From the cell containing the given text, extract its center point as [x, y] coordinate. 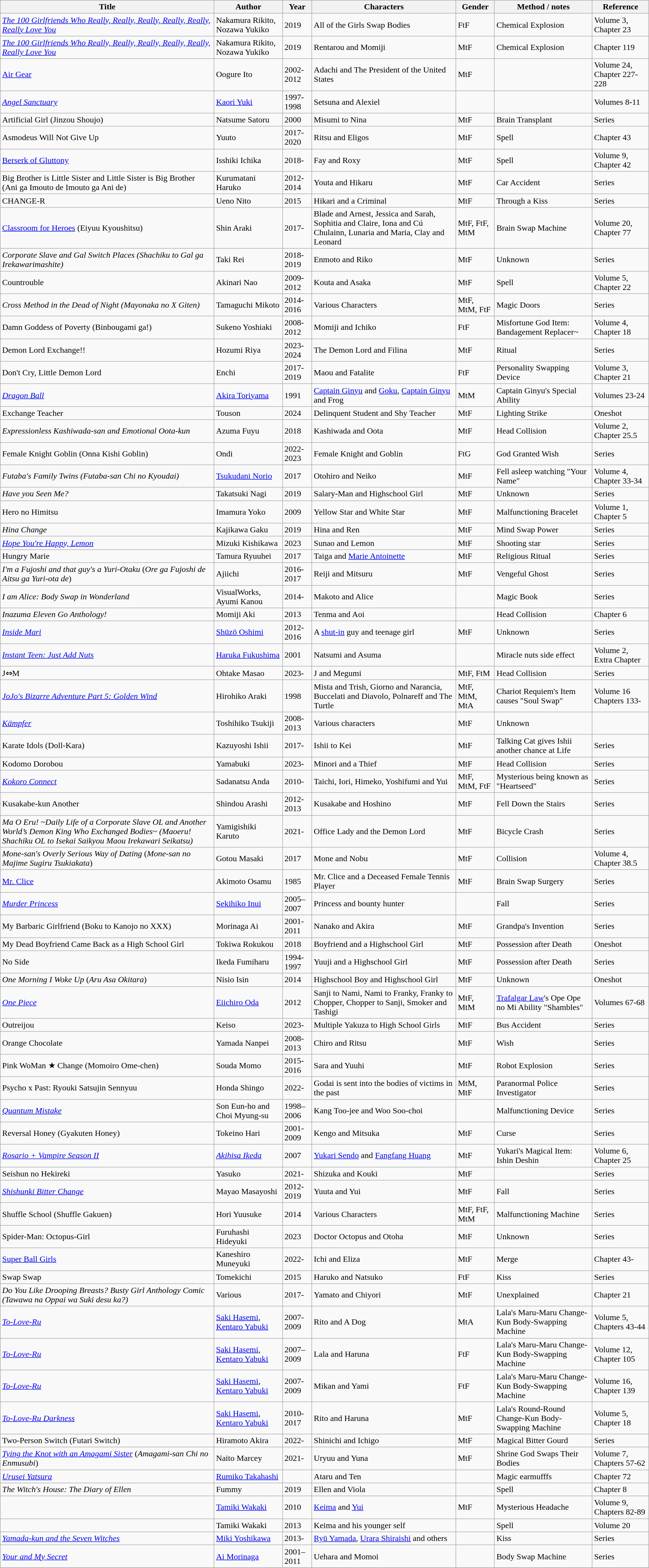
Demon Lord Exchange!! [107, 350]
Rito and Haruna [384, 1418]
MtF, FtM [475, 673]
Hirohiko Araki [248, 696]
No Side [107, 962]
Reversal Honey (Gyakuten Honey) [107, 1133]
Brain Swap Machine [543, 228]
Outreijou [107, 1025]
Yukari Sendo and Fangfang Huang [384, 1156]
Princess and bounty hunter [384, 904]
Tying the Knot with an Amagami Sister (Amagami-san Chi no Enmusubi) [107, 1458]
Kashiwada and Oota [384, 431]
Mizuki Kishikawa [248, 543]
Swap Swap [107, 1277]
2023-2024 [297, 350]
1994-1997 [297, 962]
I am Alice: Body Swap in Wonderland [107, 597]
Kengo and Mitsuka [384, 1133]
Lighting Strike [543, 413]
Seishun no Hekireki [107, 1174]
2010- [297, 782]
Kaneshiro Muneyuki [248, 1259]
Chapter 43- [621, 1259]
Malfunctioning Device [543, 1111]
Brain Swap Surgery [543, 881]
Magical Bitter Gourd [543, 1440]
1998–2006 [297, 1111]
2000 [297, 120]
Urusei Yatsura [107, 1476]
Volume 2, Chapter 25.5 [621, 431]
Volume 3, Chapter 23 [621, 25]
Volume 2, Extra Chapter [621, 655]
Instant Teen: Just Add Nuts [107, 655]
Naito Marcey [248, 1458]
Natsume Satoru [248, 120]
Touson [248, 413]
Volume 20 [621, 1525]
Magic Doors [543, 305]
Robot Explosion [543, 1065]
Sunao and Lemon [384, 543]
Damn Goddess of Poverty (Binbougami ga!) [107, 327]
Ellen and Viola [384, 1490]
Inazuma Eleven Go Anthology! [107, 615]
Curse [543, 1133]
Chapter 119 [621, 47]
Kodomo Dorobou [107, 763]
Highschool Boy and Highschool Girl [384, 980]
Nisio Isin [248, 980]
Corporate Slave and Gal Switch Places (Shachiku to Gal ga Irekawarimashite) [107, 259]
Kusakabe and Hoshino [384, 804]
Mayao Masayoshi [248, 1192]
Rito and A Dog [384, 1322]
Chapter 6 [621, 615]
My Dead Boyfriend Came Back as a High School Girl [107, 944]
Yamada Nanpei [248, 1043]
Volume 3, Chapter 21 [621, 372]
2018-2019 [297, 259]
Boyfriend and a Highschool Girl [384, 944]
Mr. Clice and a Deceased Female Tennis Player [384, 881]
Natsumi and Asuma [384, 655]
Expressionless Kashiwada-san and Emotional Oota-kun [107, 431]
Berserk of Gluttony [107, 160]
Isshiki Ichika [248, 160]
Misfortune God Item: Bandagement Replacer~ [543, 327]
Keima and his younger self [384, 1525]
Magic earmufffs [543, 1476]
Haruka Fukushima [248, 655]
Talking Cat gives Ishii another chance at Life [543, 746]
Chariot Requiem's Item causes "Soul Swap" [543, 696]
Fell Down the Stairs [543, 804]
Hero no Himitsu [107, 512]
Super Ball Girls [107, 1259]
2009 [297, 512]
Volumes 8-11 [621, 102]
Ai Morinaga [248, 1557]
Through a Kiss [543, 200]
Volume 4, Chapter 38.5 [621, 859]
Your and My Secret [107, 1557]
I'm a Fujoshi and that guy's a Yuri-Otaku (Ore ga Fujoshi de Aitsu ga Yuri-ota de) [107, 574]
Haruko and Natsuko [384, 1277]
Ryū Yamada, Urara Shiraishi and others [384, 1539]
Yukari's Magical Item: Ishin Deshin [543, 1156]
Reference [621, 7]
Ajiichi [248, 574]
2002-2012 [297, 75]
Female Knight Goblin (Onna Kishi Goblin) [107, 454]
Honda Shingo [248, 1088]
Office Lady and the Demon Lord [384, 831]
Volume 7, Chapters 57-62 [621, 1458]
Enchi [248, 372]
Azuma Fuyu [248, 431]
Adachi and The President of the United States [384, 75]
Wish [543, 1043]
God Granted Wish [543, 454]
Multiple Yakuza to High School Girls [384, 1025]
Souda Momo [248, 1065]
2008-2012 [297, 327]
Characters [384, 7]
Yuuto [248, 137]
2016-2017 [297, 574]
Hina Change [107, 530]
2009-2012 [297, 282]
Gotou Masaki [248, 859]
Volume 24, Chapter 227-228 [621, 75]
Takatsuki Nagi [248, 494]
Mone-san's Overly Serious Way of Dating (Mone-san no Majime Sugiru Tsukiakata) [107, 859]
Makoto and Alice [384, 597]
Akira Toriyama [248, 395]
Enmoto and Riko [384, 259]
Female Knight and Goblin [384, 454]
The Witch's House: The Diary of Ellen [107, 1490]
MtM, MtF [475, 1088]
Tenma and Aoi [384, 615]
One Piece [107, 1002]
Religious Ritual [543, 556]
Ichi and Eliza [384, 1259]
Tamaguchi Mikoto [248, 305]
Uryuu and Yuna [384, 1458]
Spider-Man: Octopus-Girl [107, 1237]
JoJo's Bizarre Adventure Part 5: Golden Wind [107, 696]
2001 [297, 655]
Blade and Arnest, Jessica and Sarah, Sophitia and Claire, Iona and Cú Chulainn, Lunaria and Maria, Clay and Leonard [384, 228]
2001-2011 [297, 926]
Don't Cry, Little Demon Lord [107, 372]
Classroom for Heroes (Eiyuu Kyoushitsu) [107, 228]
A shut-in guy and teenage girl [384, 633]
Kaori Yuki [248, 102]
FtG [475, 454]
Futaba's Family Twins (Futaba-san Chi no Kyoudai) [107, 476]
Grandpa's Invention [543, 926]
Misumi to Nina [384, 120]
Sekihiko Inui [248, 904]
Ataru and Ten [384, 1476]
Volumes 67-68 [621, 1002]
Karate Idols (Doll-Kara) [107, 746]
Big Brother is Little Sister and Little Sister is Big Brother (Ani ga Imouto de Imouto ga Ani de) [107, 182]
Mysterious being known as "Heartseed" [543, 782]
Volume 1, Chapter 5 [621, 512]
Malfunctioning Bracelet [543, 512]
Sadanatsu Anda [248, 782]
2022-2023 [297, 454]
All of the Girls Swap Bodies [384, 25]
Volume 16Chapters 133- [621, 696]
VisualWorks, Ayumi Kanou [248, 597]
Brain Transplant [543, 120]
2007 [297, 1156]
Bus Accident [543, 1025]
Miki Yoshikawa [248, 1539]
Rumiko Takahashi [248, 1476]
2001–2011 [297, 1557]
Captain Ginyu and Goku, Captain Ginyu and Frog [384, 395]
Chapter 8 [621, 1490]
Volume 4,Chapter 18 [621, 327]
Volume 9,Chapter 42 [621, 160]
Fummy [248, 1490]
Tsukudani Norio [248, 476]
Taiga and Marie Antoinette [384, 556]
Two-Person Switch (Futari Switch) [107, 1440]
2015-2016 [297, 1065]
2010-2017 [297, 1418]
Tokeino Hari [248, 1133]
Murder Princess [107, 904]
Gender [475, 7]
Keima and Yui [384, 1507]
J⇔M [107, 673]
Delinquent Student and Shy Teacher [384, 413]
Volume 5, Chapters 43-44 [621, 1322]
CHANGE-R [107, 200]
Shrine God Swaps Their Bodies [543, 1458]
2012-2014 [297, 182]
Psycho x Past: Ryouki Satsujin Sennyuu [107, 1088]
Ohtake Masao [248, 673]
Taichi, Iori, Himeko, Yoshifumi and Yui [384, 782]
One Morning I Woke Up (Aru Asa Okitara) [107, 980]
Shishunki Bitter Change [107, 1192]
Yellow Star and White Star [384, 512]
Yamabuki [248, 763]
1997-1998 [297, 102]
J and Megumi [384, 673]
2014- [297, 597]
Merge [543, 1259]
Taki Rei [248, 259]
Yuuji and a Highschool Girl [384, 962]
Air Gear [107, 75]
Chapter 21 [621, 1295]
Shūzō Oshimi [248, 633]
Volumes 23-24 [621, 395]
Maou and Fatalite [384, 372]
Unexplained [543, 1295]
Malfunctioning Machine [543, 1214]
Eiichiro Oda [248, 1002]
2012 [297, 1002]
Hozumi Riya [248, 350]
Ondi [248, 454]
Hori Yuusuke [248, 1214]
Shooting star [543, 543]
My Barbaric Girlfriend (Boku to Kanojo no XXX) [107, 926]
To-Love-Ru Darkness [107, 1418]
Pink WoMan ★ Change (Momoiro Ome-chen) [107, 1065]
Volume 6, Chapter 25 [621, 1156]
Mysterious Headache [543, 1507]
Volume 5, Chapter 18 [621, 1418]
Morinaga Ai [248, 926]
Kusakabe-kun Another [107, 804]
2012-2016 [297, 633]
Bicycle Crash [543, 831]
Ritsu and Eligos [384, 137]
Paranormal Police Investigator [543, 1088]
MtA [475, 1322]
Shin Araki [248, 228]
MtM [475, 395]
Volume 5, Chapter 22 [621, 282]
Otohiro and Neiko [384, 476]
Kokoro Connect [107, 782]
Setsuna and Alexiel [384, 102]
Momiji Aki [248, 615]
Magic Book [543, 597]
2018- [297, 160]
Sukeno Yoshiaki [248, 327]
2007–2009 [297, 1354]
Momiji and Ichiko [384, 327]
Yamato and Chiyori [384, 1295]
Have you Seen Me? [107, 494]
Captain Ginyu's Special Ability [543, 395]
Inside Mari [107, 633]
Hikari and a Criminal [384, 200]
Volume 20, Chapter 77 [621, 228]
2001-2009 [297, 1133]
Doctor Octopus and Otoha [384, 1237]
Kurumatani Haruko [248, 182]
Orange Chocolate [107, 1043]
Imamura Yoko [248, 512]
Volume 9, Chapters 82-89 [621, 1507]
Kajikawa Gaku [248, 530]
Minori and a Thief [384, 763]
Kämpfer [107, 723]
Chapter 72 [621, 1476]
Mone and Nobu [384, 859]
Shuffle School (Shuffle Gakuen) [107, 1214]
The Demon Lord and Filina [384, 350]
MtF, MtM [475, 1002]
1991 [297, 395]
1998 [297, 696]
Volume 4, Chapter 33-34 [621, 476]
Kang Too-jee and Woo Soo-choi [384, 1111]
Trafalgar Law's Ope Ope no Mi Ability "Shambles" [543, 1002]
Collision [543, 859]
Rosario + Vampire Season II [107, 1156]
Chiro and Ritsu [384, 1043]
Lala's Round-Round Change-Kun Body-Swapping Machine [543, 1418]
Various characters [384, 723]
Akimoto Osamu [248, 881]
Furuhashi Hideyuki [248, 1237]
Ishii to Kei [384, 746]
Hungry Marie [107, 556]
Vengeful Ghost [543, 574]
Do You Like Drooping Breasts? Busty Girl Anthology Comic (Tawawa na Oppai wa Suki desu ka?) [107, 1295]
2017-2019 [297, 372]
Method / notes [543, 7]
Asmodeus Will Not Give Up [107, 137]
Personality Swapping Device [543, 372]
Car Accident [543, 182]
Shindou Arashi [248, 804]
Miracle nuts side effect [543, 655]
Hina and Ren [384, 530]
Youta and Hikaru [384, 182]
Countrouble [107, 282]
Fay and Roxy [384, 160]
Yasuko [248, 1174]
Akihisa Ikeda [248, 1156]
Yamigishiki Karuto [248, 831]
2012-2019 [297, 1192]
Sara and Yuuhi [384, 1065]
Chapter 43 [621, 137]
Ikeda Fumiharu [248, 962]
Body Swap Machine [543, 1557]
Salary-Man and Highschool Girl [384, 494]
Shizuka and Kouki [384, 1174]
Sanji to Nami, Nami to Franky, Franky to Chopper, Chopper to Sanji, Smoker and Tashigi [384, 1002]
Lala and Haruna [384, 1354]
Rentarou and Momiji [384, 47]
Ueno Nito [248, 200]
Nanako and Akira [384, 926]
2013- [297, 1539]
Hope You're Happy, Lemon [107, 543]
Toshihiko Tsukiji [248, 723]
Title [107, 7]
Fell asleep watching "Your Name" [543, 476]
Volume 16, Chapter 139 [621, 1386]
Tamura Ryuuhei [248, 556]
Kazuyoshi Ishii [248, 746]
Dragon Ball [107, 395]
Oogure Ito [248, 75]
Author [248, 7]
Quantum Mistake [107, 1111]
Godai is sent into the bodies of victims in the past [384, 1088]
Angel Sanctuary [107, 102]
Various [248, 1295]
2017-2020 [297, 137]
Mikan and Yami [384, 1386]
Volume 12, Chapter 105 [621, 1354]
Yuuta and Yui [384, 1192]
Artificial Girl (Jinzou Shoujo) [107, 120]
Tokiwa Rokukou [248, 944]
2012-2013 [297, 804]
Hiramoto Akira [248, 1440]
Mr. Clice [107, 881]
Akinari Nao [248, 282]
Mista and Trish, Giorno and Narancia, Buccelati and Diavolo, Polnareff and The Turtle [384, 696]
Cross Method in the Dead of Night (Mayonaka no X Giten) [107, 305]
1985 [297, 881]
Yamada-kun and the Seven Witches [107, 1539]
2024 [297, 413]
Son Eun-ho and Choi Myung-su [248, 1111]
Exchange Teacher [107, 413]
Ritual [543, 350]
Tomekichi [248, 1277]
Year [297, 7]
2014-2016 [297, 305]
Shinichi and Ichigo [384, 1440]
Keiso [248, 1025]
Uehara and Momoi [384, 1557]
Mind Swap Power [543, 530]
Kouta and Asaka [384, 282]
Reiji and Mitsuru [384, 574]
MtF, MtM, MtA [475, 696]
2010 [297, 1507]
2005–2007 [297, 904]
